Locate the cell with the specified text and output its (X, Y) center coordinate. 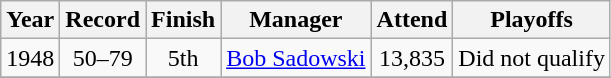
13,835 (412, 58)
50–79 (103, 58)
1948 (30, 58)
Attend (412, 20)
Playoffs (532, 20)
Record (103, 20)
Year (30, 20)
Finish (184, 20)
Did not qualify (532, 58)
Manager (296, 20)
5th (184, 58)
Bob Sadowski (296, 58)
